Locate the cell with the specified text and output its [X, Y] center coordinate. 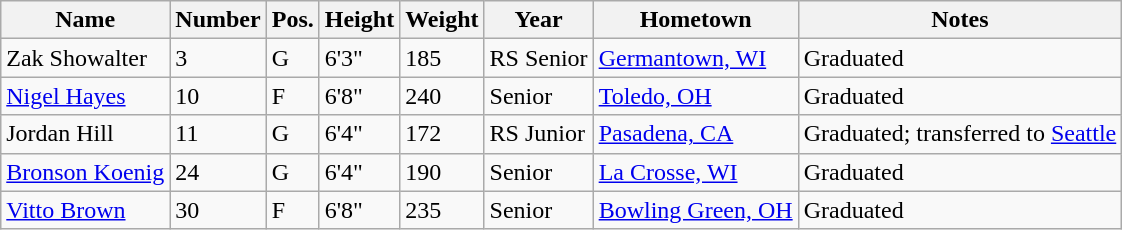
Hometown [696, 20]
6'3" [359, 58]
Height [359, 20]
Vitto Brown [86, 210]
RS Junior [538, 134]
Pasadena, CA [696, 134]
Toledo, OH [696, 96]
24 [218, 172]
Weight [442, 20]
Notes [960, 20]
235 [442, 210]
30 [218, 210]
Germantown, WI [696, 58]
172 [442, 134]
10 [218, 96]
240 [442, 96]
Bowling Green, OH [696, 210]
Year [538, 20]
3 [218, 58]
Zak Showalter [86, 58]
190 [442, 172]
Name [86, 20]
La Crosse, WI [696, 172]
Bronson Koenig [86, 172]
Pos. [292, 20]
Nigel Hayes [86, 96]
Graduated; transferred to Seattle [960, 134]
RS Senior [538, 58]
Jordan Hill [86, 134]
185 [442, 58]
11 [218, 134]
Number [218, 20]
